Extract the (X, Y) coordinate from the center of the cell holding the provided text.  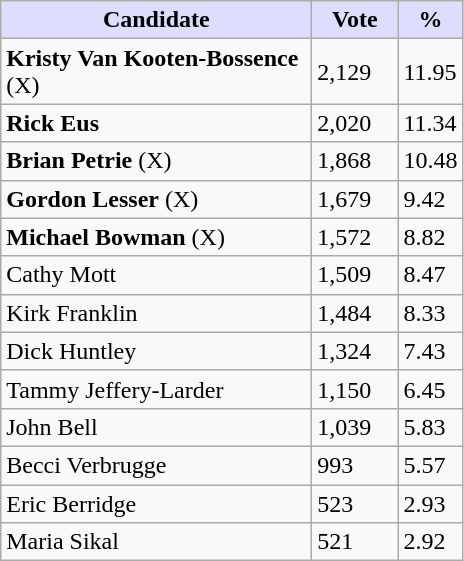
1,572 (355, 237)
Maria Sikal (156, 542)
1,484 (355, 313)
1,150 (355, 389)
Eric Berridge (156, 503)
Rick Eus (156, 123)
8.47 (430, 275)
Gordon Lesser (X) (156, 199)
10.48 (430, 161)
Kristy Van Kooten-Bossence (X) (156, 72)
521 (355, 542)
8.33 (430, 313)
5.57 (430, 465)
8.82 (430, 237)
2,020 (355, 123)
5.83 (430, 427)
Dick Huntley (156, 351)
11.95 (430, 72)
1,679 (355, 199)
Becci Verbrugge (156, 465)
2,129 (355, 72)
2.93 (430, 503)
Vote (355, 20)
993 (355, 465)
Brian Petrie (X) (156, 161)
1,509 (355, 275)
6.45 (430, 389)
9.42 (430, 199)
1,324 (355, 351)
Kirk Franklin (156, 313)
7.43 (430, 351)
Candidate (156, 20)
Tammy Jeffery-Larder (156, 389)
523 (355, 503)
2.92 (430, 542)
1,039 (355, 427)
John Bell (156, 427)
11.34 (430, 123)
Michael Bowman (X) (156, 237)
1,868 (355, 161)
% (430, 20)
Cathy Mott (156, 275)
